For the text-containing cell, return its midpoint in (X, Y) coordinate format. 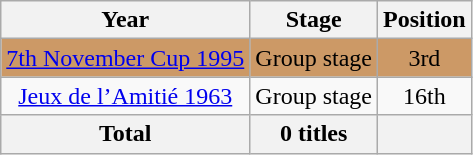
Year (126, 20)
Jeux de l’Amitié 1963 (126, 96)
7th November Cup 1995 (126, 58)
0 titles (314, 134)
3rd (425, 58)
Stage (314, 20)
Position (425, 20)
Total (126, 134)
16th (425, 96)
